Find where the given text appears and provide that cell's center as (x, y) coordinate. 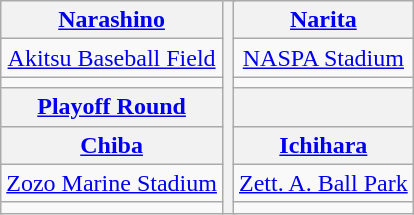
Akitsu Baseball Field (112, 58)
Zett. A. Ball Park (324, 183)
NASPA Stadium (324, 58)
Zozo Marine Stadium (112, 183)
Chiba (112, 145)
Playoff Round (112, 107)
Narashino (112, 20)
Ichihara (324, 145)
Narita (324, 20)
